Locate the cell with the specified text and output its (x, y) center coordinate. 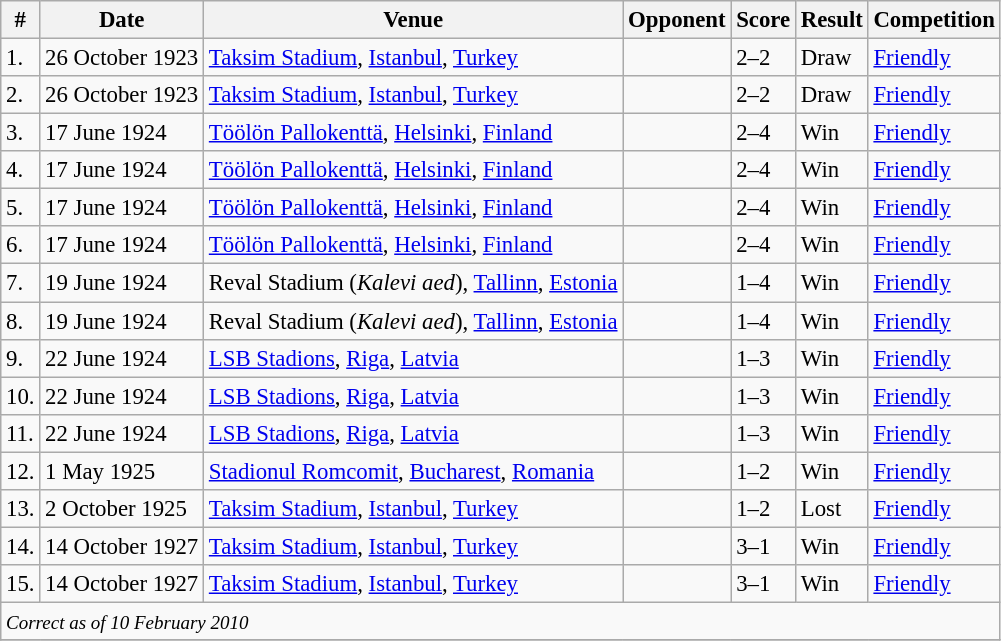
Competition (934, 20)
3. (20, 133)
13. (20, 509)
Correct as of 10 February 2010 (500, 621)
Score (764, 20)
11. (20, 433)
5. (20, 208)
Result (832, 20)
# (20, 20)
2. (20, 95)
10. (20, 396)
9. (20, 358)
6. (20, 245)
14. (20, 546)
7. (20, 283)
4. (20, 170)
15. (20, 584)
Opponent (677, 20)
2 October 1925 (122, 509)
Venue (414, 20)
1. (20, 58)
8. (20, 321)
Date (122, 20)
Lost (832, 509)
12. (20, 471)
1 May 1925 (122, 471)
Stadionul Romcomit, Bucharest, Romania (414, 471)
